Extract the (X, Y) coordinate from the center of the cell holding the provided text.  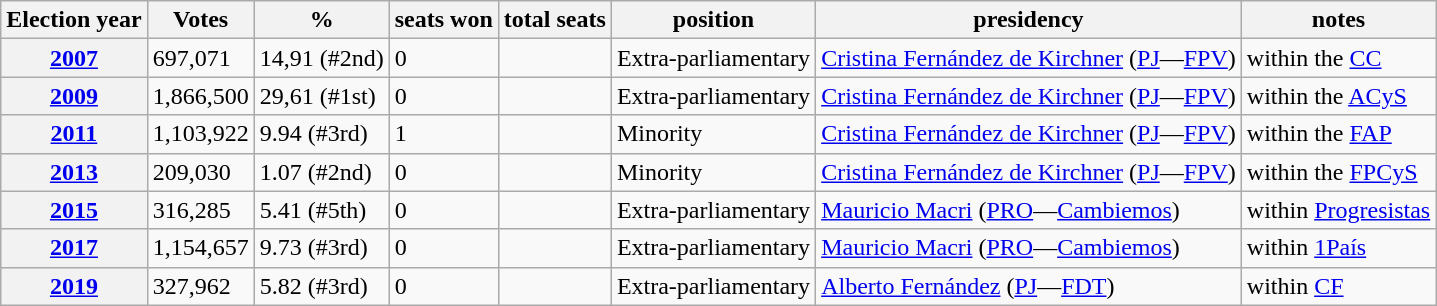
presidency (1029, 20)
within Progresistas (1338, 210)
1 (444, 134)
within the FAP (1338, 134)
2007 (74, 58)
2019 (74, 286)
29,61 (#1st) (322, 96)
% (322, 20)
5.82 (#3rd) (322, 286)
9.73 (#3rd) (322, 248)
697,071 (200, 58)
316,285 (200, 210)
1,103,922 (200, 134)
total seats (554, 20)
209,030 (200, 172)
within 1País (1338, 248)
Alberto Fernández (PJ—FDT) (1029, 286)
1.07 (#2nd) (322, 172)
2013 (74, 172)
Votes (200, 20)
1,866,500 (200, 96)
within CF (1338, 286)
notes (1338, 20)
1,154,657 (200, 248)
seats won (444, 20)
within the FPCyS (1338, 172)
327,962 (200, 286)
2017 (74, 248)
Election year (74, 20)
within the CC (1338, 58)
2011 (74, 134)
position (713, 20)
5.41 (#5th) (322, 210)
14,91 (#2nd) (322, 58)
2015 (74, 210)
within the ACyS (1338, 96)
2009 (74, 96)
9.94 (#3rd) (322, 134)
